Return the [x, y] coordinate for the center point of the cell that contains the specified text.  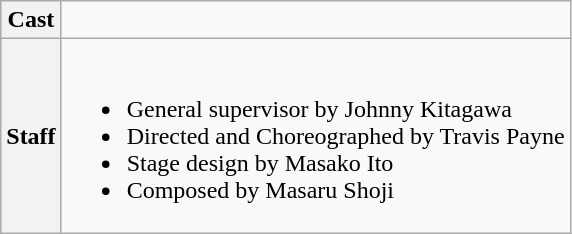
General supervisor by Johnny KitagawaDirected and Choreographed by Travis PayneStage design by Masako ItoComposed by Masaru Shoji [316, 136]
Cast [31, 20]
Staff [31, 136]
